Return (x, y) of the center of cell containing provided text 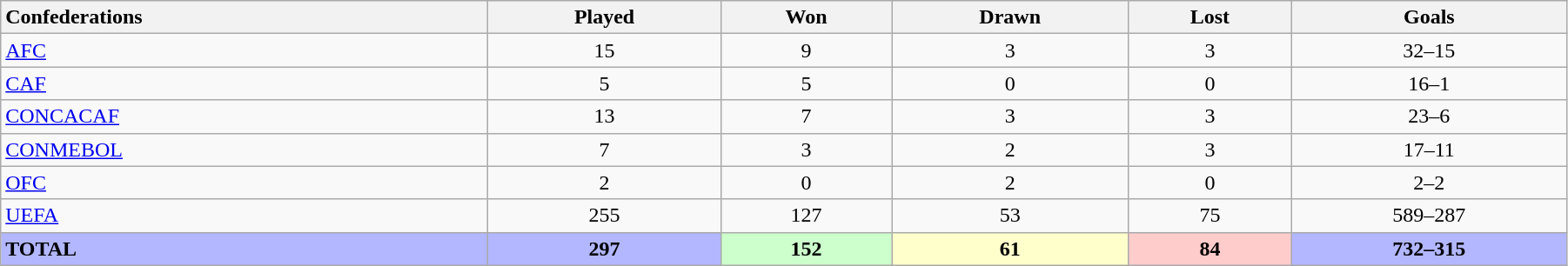
Played (604, 17)
9 (806, 50)
23–6 (1429, 116)
32–15 (1429, 50)
13 (604, 116)
53 (1010, 216)
TOTAL (245, 249)
17–11 (1429, 150)
152 (806, 249)
255 (604, 216)
15 (604, 50)
Lost (1210, 17)
2–2 (1429, 183)
589–287 (1429, 216)
Goals (1429, 17)
AFC (245, 50)
CAF (245, 83)
732–315 (1429, 249)
127 (806, 216)
297 (604, 249)
CONCACAF (245, 116)
Confederations (245, 17)
75 (1210, 216)
Drawn (1010, 17)
CONMEBOL (245, 150)
16–1 (1429, 83)
61 (1010, 249)
OFC (245, 183)
UEFA (245, 216)
Won (806, 17)
84 (1210, 249)
